Locate the cell with the specified text and output its [X, Y] center coordinate. 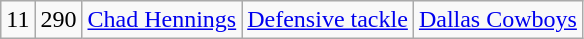
Dallas Cowboys [498, 20]
11 [18, 20]
Chad Hennings [162, 20]
Defensive tackle [328, 20]
290 [58, 20]
